Provide the [x, y] coordinate of the cell's center where the given text is located.  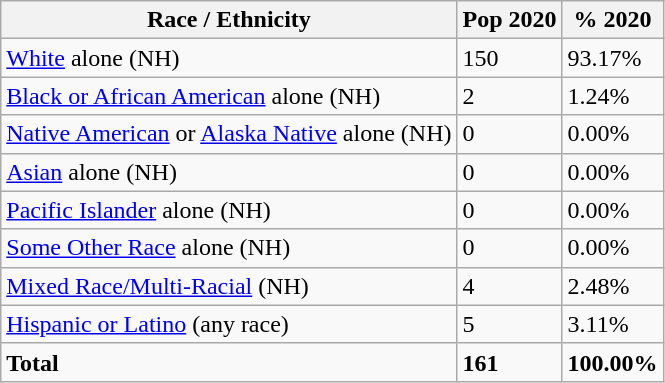
Black or African American alone (NH) [229, 96]
Some Other Race alone (NH) [229, 248]
4 [510, 286]
Hispanic or Latino (any race) [229, 324]
Race / Ethnicity [229, 20]
161 [510, 362]
1.24% [612, 96]
2.48% [612, 286]
100.00% [612, 362]
% 2020 [612, 20]
White alone (NH) [229, 58]
Native American or Alaska Native alone (NH) [229, 134]
5 [510, 324]
Asian alone (NH) [229, 172]
150 [510, 58]
Pacific Islander alone (NH) [229, 210]
2 [510, 96]
Mixed Race/Multi-Racial (NH) [229, 286]
3.11% [612, 324]
Total [229, 362]
93.17% [612, 58]
Pop 2020 [510, 20]
